Identify which cell holds the provided text, then report its [x, y] central coordinate. 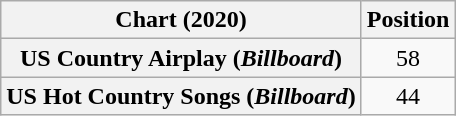
US Hot Country Songs (Billboard) [181, 96]
Chart (2020) [181, 20]
44 [408, 96]
US Country Airplay (Billboard) [181, 58]
Position [408, 20]
58 [408, 58]
